For the text-containing cell, return its midpoint in [x, y] coordinate format. 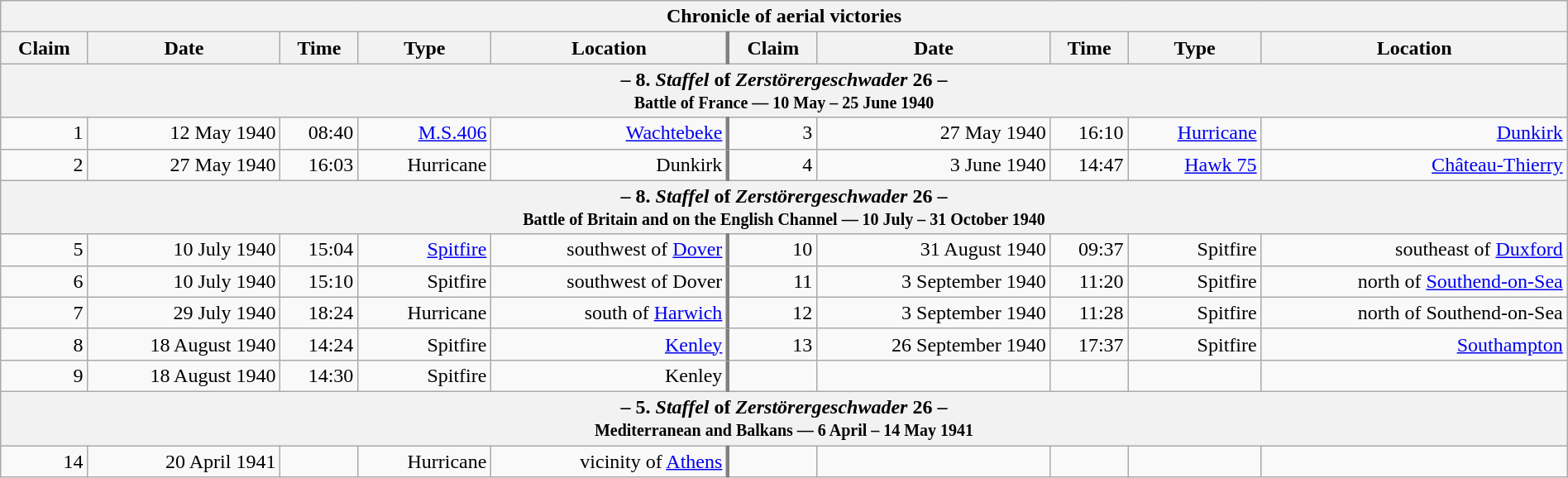
Wachtebeke [610, 133]
southeast of Duxford [1414, 250]
– 8. Staffel of Zerstörergeschwader 26 –Battle of Britain and on the English Channel — 10 July – 31 October 1940 [784, 207]
17:37 [1089, 344]
12 May 1940 [184, 133]
26 September 1940 [934, 344]
5 [45, 250]
9 [45, 375]
1 [45, 133]
Hawk 75 [1194, 165]
18:24 [319, 313]
vicinity of Athens [610, 461]
11:28 [1089, 313]
11 [772, 281]
31 August 1940 [934, 250]
Southampton [1414, 344]
3 [772, 133]
14:24 [319, 344]
16:10 [1089, 133]
13 [772, 344]
29 July 1940 [184, 313]
16:03 [319, 165]
8 [45, 344]
08:40 [319, 133]
14:30 [319, 375]
20 April 1941 [184, 461]
10 [772, 250]
– 8. Staffel of Zerstörergeschwader 26 –Battle of France — 10 May – 25 June 1940 [784, 91]
Chronicle of aerial victories [784, 17]
12 [772, 313]
7 [45, 313]
14:47 [1089, 165]
15:04 [319, 250]
M.S.406 [425, 133]
2 [45, 165]
6 [45, 281]
4 [772, 165]
09:37 [1089, 250]
15:10 [319, 281]
– 5. Staffel of Zerstörergeschwader 26 –Mediterranean and Balkans — 6 April – 14 May 1941 [784, 418]
3 June 1940 [934, 165]
Château-Thierry [1414, 165]
south of Harwich [610, 313]
14 [45, 461]
11:20 [1089, 281]
